Return [X, Y] of the center of cell containing provided text 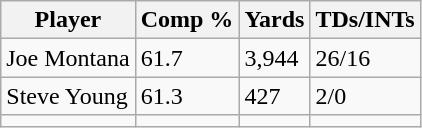
427 [274, 96]
3,944 [274, 58]
Joe Montana [68, 58]
TDs/INTs [365, 20]
Yards [274, 20]
Steve Young [68, 96]
61.7 [187, 58]
2/0 [365, 96]
61.3 [187, 96]
Comp % [187, 20]
Player [68, 20]
26/16 [365, 58]
